Identify which cell holds the provided text, then report its [x, y] central coordinate. 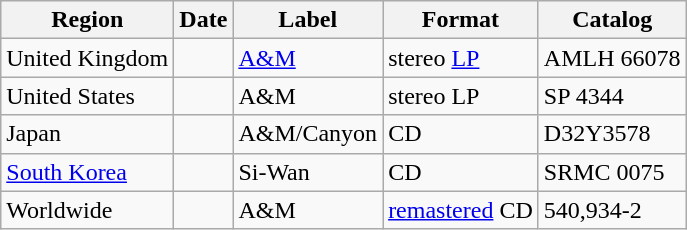
Region [88, 20]
South Korea [88, 172]
SRMC 0075 [612, 172]
D32Y3578 [612, 134]
Japan [88, 134]
SP 4344 [612, 96]
540,934-2 [612, 210]
United Kingdom [88, 58]
Label [308, 20]
Worldwide [88, 210]
Date [204, 20]
remastered CD [461, 210]
Si-Wan [308, 172]
United States [88, 96]
Format [461, 20]
Catalog [612, 20]
A&M/Canyon [308, 134]
AMLH 66078 [612, 58]
